Extract the (x, y) coordinate from the center of the cell holding the provided text.  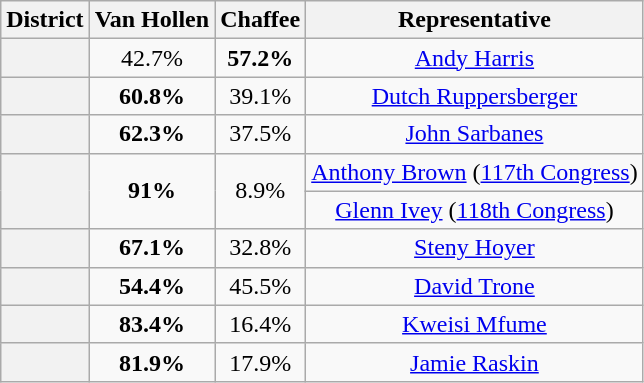
60.8% (152, 96)
42.7% (152, 58)
Dutch Ruppersberger (475, 96)
57.2% (260, 58)
54.4% (152, 286)
Jamie Raskin (475, 362)
Glenn Ivey (118th Congress) (475, 210)
District (45, 20)
David Trone (475, 286)
John Sarbanes (475, 134)
37.5% (260, 134)
45.5% (260, 286)
Steny Hoyer (475, 248)
32.8% (260, 248)
67.1% (152, 248)
17.9% (260, 362)
Representative (475, 20)
62.3% (152, 134)
Chaffee (260, 20)
16.4% (260, 324)
91% (152, 191)
81.9% (152, 362)
Anthony Brown (117th Congress) (475, 172)
Andy Harris (475, 58)
Van Hollen (152, 20)
Kweisi Mfume (475, 324)
39.1% (260, 96)
83.4% (152, 324)
8.9% (260, 191)
